Find where the given text appears and provide that cell's center as (x, y) coordinate. 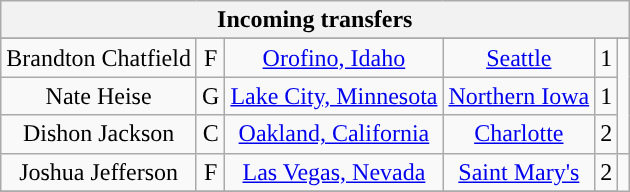
Brandton Chatfield (99, 58)
Las Vegas, Nevada (334, 172)
Incoming transfers (315, 20)
Northern Iowa (519, 96)
Dishon Jackson (99, 134)
C (210, 134)
Orofino, Idaho (334, 58)
Joshua Jefferson (99, 172)
G (210, 96)
Saint Mary's (519, 172)
Charlotte (519, 134)
Oakland, California (334, 134)
Seattle (519, 58)
Nate Heise (99, 96)
Lake City, Minnesota (334, 96)
